Search for the cell housing the specified text and yield its [x, y] center coordinate. 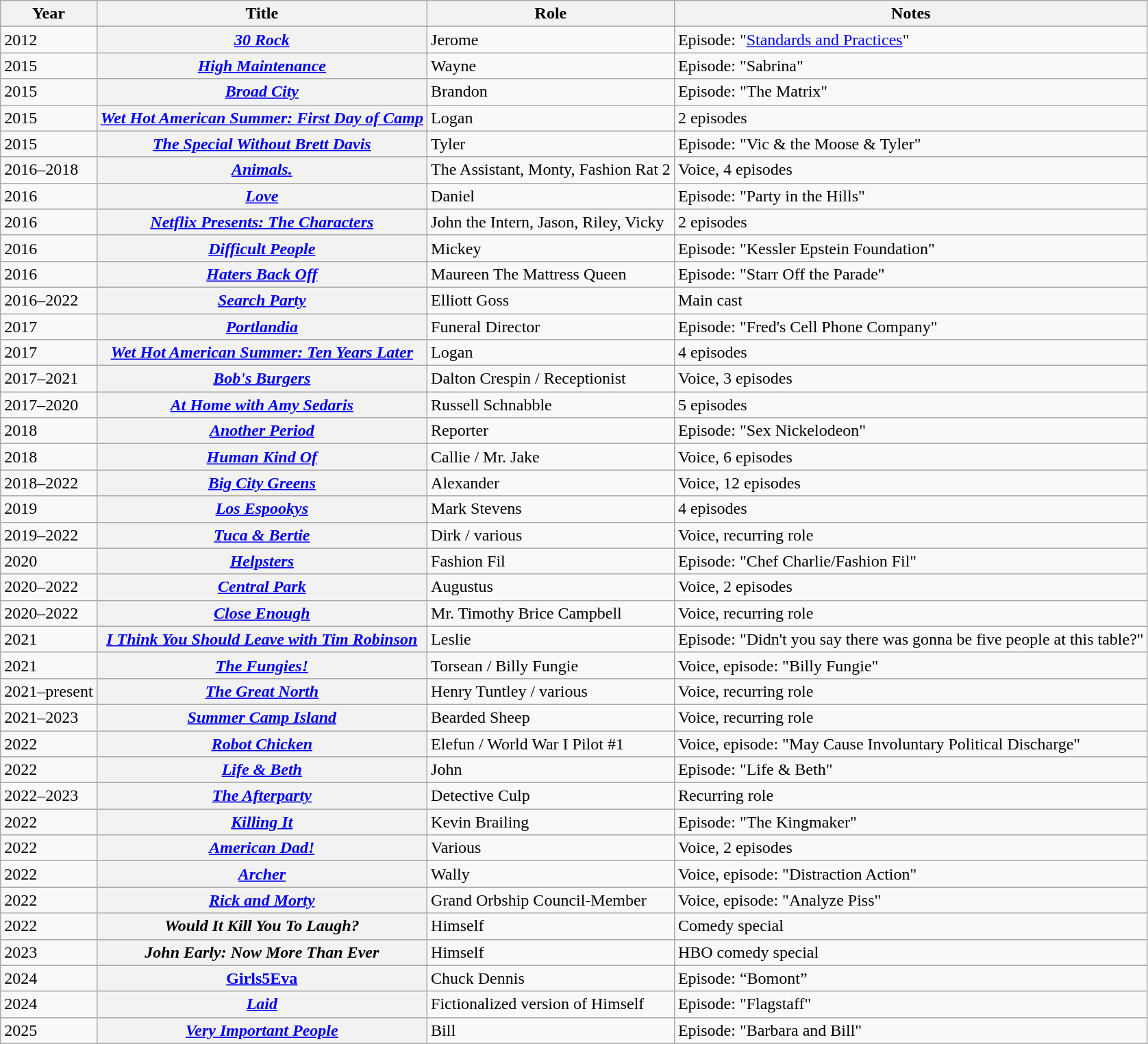
Elefun / World War I Pilot #1 [551, 743]
Close Enough [262, 613]
Henry Tuntley / various [551, 691]
Callie / Mr. Jake [551, 457]
Tyler [551, 144]
Voice, 6 episodes [911, 457]
Main cast [911, 300]
2022–2023 [49, 796]
Alexander [551, 483]
Year [49, 14]
Episode: "Kessler Epstein Foundation" [911, 248]
Fictionalized version of Himself [551, 1004]
Girls5Eva [262, 978]
Mr. Timothy Brice Campbell [551, 613]
Episode: "Fred's Cell Phone Company" [911, 327]
Episode: "Life & Beth" [911, 770]
Detective Culp [551, 796]
Big City Greens [262, 483]
Search Party [262, 300]
Brandon [551, 92]
30 Rock [262, 40]
Fashion Fil [551, 561]
Bearded Sheep [551, 717]
2017–2021 [49, 379]
Elliott Goss [551, 300]
I Think You Should Leave with Tim Robinson [262, 639]
2016–2018 [49, 170]
Archer [262, 874]
John Early: Now More Than Ever [262, 952]
Chuck Dennis [551, 978]
Central Park [262, 587]
2017–2020 [49, 405]
Love [262, 196]
Recurring role [911, 796]
At Home with Amy Sedaris [262, 405]
Mickey [551, 248]
The Special Without Brett Davis [262, 144]
Mark Stevens [551, 509]
The Afterparty [262, 796]
The Assistant, Monty, Fashion Rat 2 [551, 170]
2012 [49, 40]
Augustus [551, 587]
2021–present [49, 691]
Broad City [262, 92]
Los Espookys [262, 509]
Daniel [551, 196]
2020 [49, 561]
Funeral Director [551, 327]
Grand Orbship Council-Member [551, 900]
Robot Chicken [262, 743]
Killing It [262, 822]
Wally [551, 874]
Episode: "Chef Charlie/Fashion Fil" [911, 561]
Episode: “Bomont” [911, 978]
Episode: "The Matrix" [911, 92]
High Maintenance [262, 66]
Voice, episode: "Billy Fungie" [911, 665]
Voice, episode: "Analyze Piss" [911, 900]
Wet Hot American Summer: First Day of Camp [262, 118]
Another Period [262, 431]
HBO comedy special [911, 952]
Maureen The Mattress Queen [551, 274]
The Fungies! [262, 665]
Episode: "Sabrina" [911, 66]
Bob's Burgers [262, 379]
John the Intern, Jason, Riley, Vicky [551, 222]
Title [262, 14]
Rick and Morty [262, 900]
Voice, episode: "Distraction Action" [911, 874]
Animals. [262, 170]
Portlandia [262, 327]
Episode: "Didn't you say there was gonna be five people at this table?" [911, 639]
Bill [551, 1030]
Would It Kill You To Laugh? [262, 926]
American Dad! [262, 848]
Episode: "The Kingmaker" [911, 822]
Episode: "Sex Nickelodeon" [911, 431]
Netflix Presents: The Characters [262, 222]
Tuca & Bertie [262, 535]
2025 [49, 1030]
Jerome [551, 40]
Russell Schnabble [551, 405]
Life & Beth [262, 770]
Difficult People [262, 248]
Helpsters [262, 561]
Episode: "Party in the Hills" [911, 196]
Torsean / Billy Fungie [551, 665]
Wet Hot American Summer: Ten Years Later [262, 353]
2019–2022 [49, 535]
The Great North [262, 691]
Episode: "Starr Off the Parade" [911, 274]
Summer Camp Island [262, 717]
5 episodes [911, 405]
John [551, 770]
2016–2022 [49, 300]
Voice, 12 episodes [911, 483]
Wayne [551, 66]
2018–2022 [49, 483]
Dalton Crespin / Receptionist [551, 379]
Role [551, 14]
Dirk / various [551, 535]
Episode: "Barbara and Bill" [911, 1030]
Voice, episode: "May Cause Involuntary Political Discharge" [911, 743]
Haters Back Off [262, 274]
Notes [911, 14]
Episode: "Vic & the Moose & Tyler" [911, 144]
Human Kind Of [262, 457]
Reporter [551, 431]
2019 [49, 509]
Voice, 4 episodes [911, 170]
Various [551, 848]
Leslie [551, 639]
2023 [49, 952]
Episode: "Standards and Practices" [911, 40]
Voice, 3 episodes [911, 379]
Episode: "Flagstaff" [911, 1004]
Kevin Brailing [551, 822]
Laid [262, 1004]
Comedy special [911, 926]
Very Important People [262, 1030]
2021–2023 [49, 717]
